Scan for the cell matching the given text and deliver its (X, Y) coordinate at center. 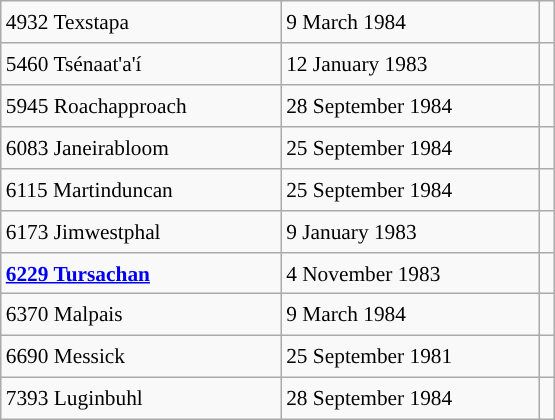
25 September 1981 (410, 357)
4932 Texstapa (141, 22)
9 January 1983 (410, 231)
5460 Tsénaat'a'í (141, 64)
6229 Tursachan (141, 273)
4 November 1983 (410, 273)
6370 Malpais (141, 315)
5945 Roachapproach (141, 106)
6690 Messick (141, 357)
6115 Martinduncan (141, 189)
12 January 1983 (410, 64)
7393 Luginbuhl (141, 399)
6083 Janeirabloom (141, 148)
6173 Jimwestphal (141, 231)
